Determine the (x, y) coordinate at the center of the cell enclosing the given text.  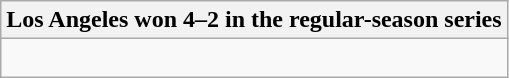
Los Angeles won 4–2 in the regular-season series (254, 20)
